Provide the [x, y] coordinate of the cell's center where the given text is located.  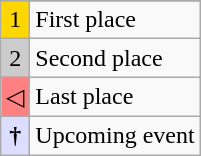
Second place [115, 58]
1 [16, 20]
◁ [16, 97]
Upcoming event [115, 135]
First place [115, 20]
2 [16, 58]
Last place [115, 97]
† [16, 135]
